From the cell containing the given text, extract its center point as (X, Y) coordinate. 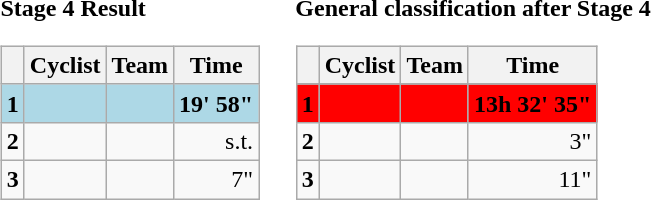
13h 32' 35" (532, 103)
19' 58" (216, 103)
s.t. (216, 141)
11" (532, 179)
3" (532, 141)
7" (216, 179)
